Find where the given text appears and provide that cell's center as [X, Y] coordinate. 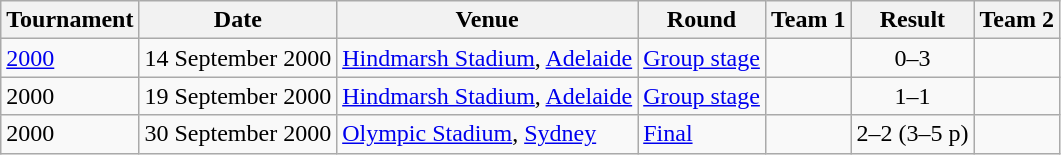
Final [702, 134]
Olympic Stadium, Sydney [488, 134]
Team 1 [808, 20]
30 September 2000 [238, 134]
2–2 (3–5 p) [912, 134]
Team 2 [1017, 20]
Date [238, 20]
Venue [488, 20]
0–3 [912, 58]
14 September 2000 [238, 58]
19 September 2000 [238, 96]
1–1 [912, 96]
Round [702, 20]
Result [912, 20]
Tournament [70, 20]
